Return (x, y) of the center of cell containing provided text 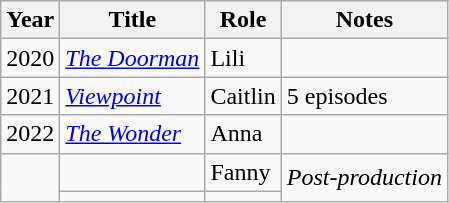
Viewpoint (132, 96)
5 episodes (364, 96)
2022 (30, 134)
2021 (30, 96)
Caitlin (243, 96)
Anna (243, 134)
Lili (243, 58)
The Doorman (132, 58)
2020 (30, 58)
Post-production (364, 178)
Notes (364, 20)
Year (30, 20)
Title (132, 20)
The Wonder (132, 134)
Role (243, 20)
Fanny (243, 172)
